Pinpoint the cell where the given text exists, returning its (X, Y) midpoint coordinate. 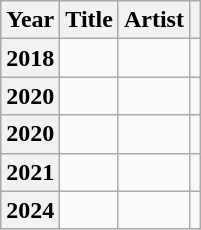
Artist (154, 20)
2024 (30, 210)
2021 (30, 172)
Year (30, 20)
Title (90, 20)
2018 (30, 58)
